Search for the cell housing the specified text and yield its (X, Y) center coordinate. 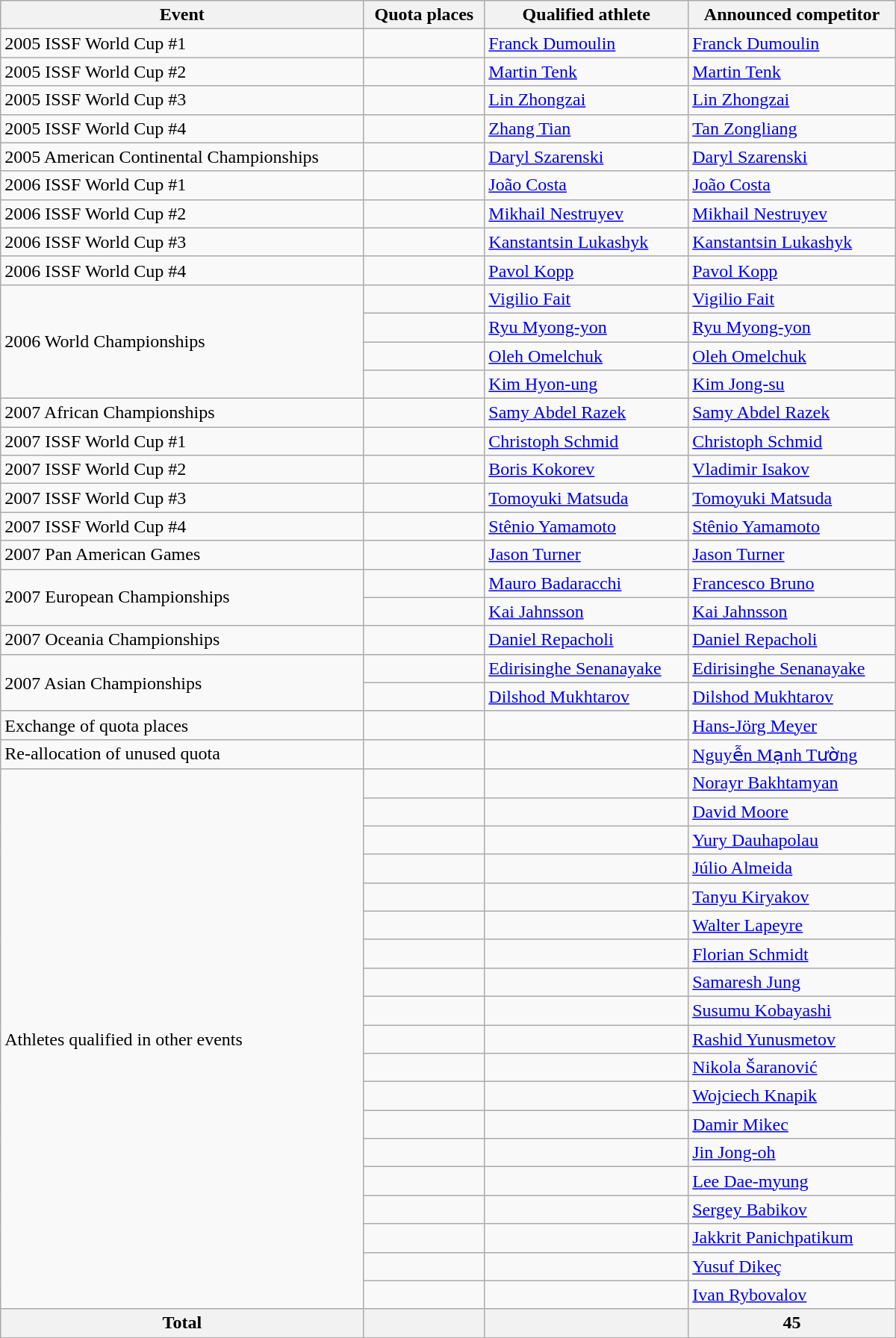
Zhang Tian (587, 128)
2007 Pan American Games (182, 555)
2006 ISSF World Cup #1 (182, 185)
Nikola Šaranović (792, 1068)
Nguyễn Mạnh Tường (792, 754)
2005 ISSF World Cup #3 (182, 100)
2005 ISSF World Cup #4 (182, 128)
2007 European Championships (182, 597)
Re-allocation of unused quota (182, 754)
Jin Jong-oh (792, 1153)
Tan Zongliang (792, 128)
Ivan Rybovalov (792, 1295)
Event (182, 15)
2005 American Continental Championships (182, 157)
2006 ISSF World Cup #3 (182, 242)
2007 Oceania Championships (182, 640)
Damir Mikec (792, 1124)
Wojciech Knapik (792, 1096)
Florian Schmidt (792, 953)
2005 ISSF World Cup #1 (182, 43)
Hans-Jörg Meyer (792, 725)
Samaresh Jung (792, 982)
2006 ISSF World Cup #2 (182, 214)
Exchange of quota places (182, 725)
2007 Asian Championships (182, 682)
Boris Kokorev (587, 470)
Qualified athlete (587, 15)
Francesco Bruno (792, 583)
Jakkrit Panichpatikum (792, 1238)
2007 ISSF World Cup #4 (182, 526)
Susumu Kobayashi (792, 1010)
Vladimir Isakov (792, 470)
Kim Jong-su (792, 385)
Rashid Yunusmetov (792, 1039)
2007 ISSF World Cup #2 (182, 470)
Mauro Badaracchi (587, 583)
2007 ISSF World Cup #3 (182, 498)
Walter Lapeyre (792, 925)
Yury Dauhapolau (792, 840)
Júlio Almeida (792, 868)
Total (182, 1323)
Lee Dae-myung (792, 1181)
Tanyu Kiryakov (792, 897)
2005 ISSF World Cup #2 (182, 72)
2006 World Championships (182, 341)
Athletes qualified in other events (182, 1039)
Sergey Babikov (792, 1210)
Norayr Bakhtamyan (792, 783)
2006 ISSF World Cup #4 (182, 270)
Announced competitor (792, 15)
Kim Hyon-ung (587, 385)
Yusuf Dikeç (792, 1266)
2007 African Championships (182, 413)
45 (792, 1323)
Quota places (424, 15)
David Moore (792, 812)
2007 ISSF World Cup #1 (182, 441)
